Find where the given text appears and provide that cell's center as [X, Y] coordinate. 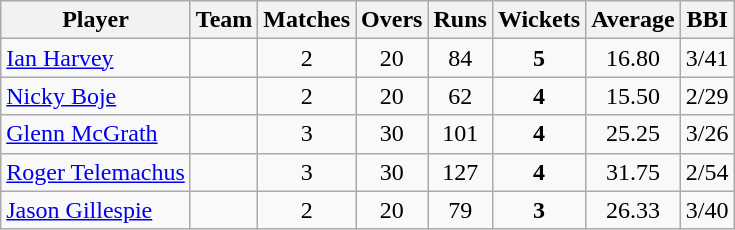
2/54 [707, 172]
3/41 [707, 58]
Roger Telemachus [96, 172]
Average [634, 20]
Glenn McGrath [96, 134]
31.75 [634, 172]
Matches [307, 20]
25.25 [634, 134]
3/26 [707, 134]
Wickets [538, 20]
Team [224, 20]
101 [460, 134]
BBI [707, 20]
Nicky Boje [96, 96]
5 [538, 58]
3/40 [707, 210]
62 [460, 96]
2/29 [707, 96]
127 [460, 172]
Overs [392, 20]
26.33 [634, 210]
79 [460, 210]
16.80 [634, 58]
Runs [460, 20]
Player [96, 20]
Ian Harvey [96, 58]
15.50 [634, 96]
84 [460, 58]
Jason Gillespie [96, 210]
